Determine the [x, y] coordinate at the center of the cell enclosing the given text.  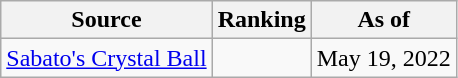
Sabato's Crystal Ball [106, 58]
Source [106, 20]
As of [384, 20]
May 19, 2022 [384, 58]
Ranking [262, 20]
